Output the (x, y) coordinate of the center of the cell containing the given text.  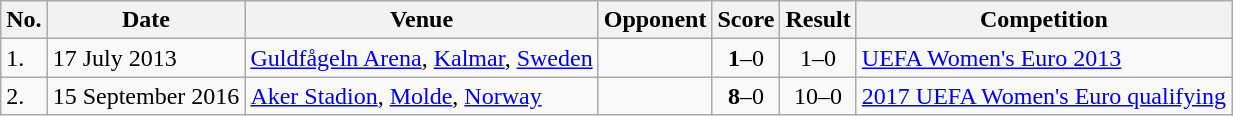
No. (24, 20)
Guldfågeln Arena, Kalmar, Sweden (422, 58)
Aker Stadion, Molde, Norway (422, 96)
Date (146, 20)
Venue (422, 20)
10–0 (818, 96)
Competition (1044, 20)
8–0 (746, 96)
1. (24, 58)
15 September 2016 (146, 96)
2017 UEFA Women's Euro qualifying (1044, 96)
17 July 2013 (146, 58)
Result (818, 20)
Opponent (655, 20)
Score (746, 20)
UEFA Women's Euro 2013 (1044, 58)
2. (24, 96)
